Detect which cell encompasses the target text, then output its [X, Y] center coordinate. 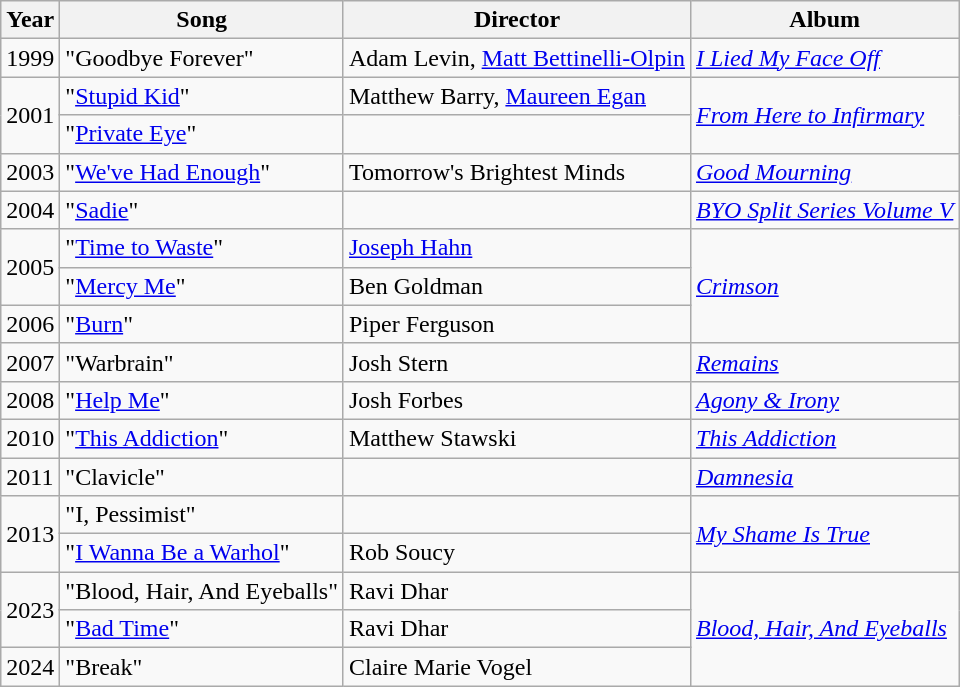
2003 [30, 172]
I Lied My Face Off [824, 58]
2013 [30, 534]
Album [824, 20]
2008 [30, 400]
Ben Goldman [516, 286]
Blood, Hair, And Eyeballs [824, 629]
"Burn" [202, 324]
"I Wanna Be a Warhol" [202, 553]
Song [202, 20]
Tomorrow's Brightest Minds [516, 172]
"Private Eye" [202, 134]
Rob Soucy [516, 553]
Josh Stern [516, 362]
This Addiction [824, 438]
"Break" [202, 667]
Joseph Hahn [516, 248]
Claire Marie Vogel [516, 667]
Josh Forbes [516, 400]
"Mercy Me" [202, 286]
Remains [824, 362]
2007 [30, 362]
Damnesia [824, 477]
Piper Ferguson [516, 324]
Good Mourning [824, 172]
From Here to Infirmary [824, 115]
"We've Had Enough" [202, 172]
"Blood, Hair, And Eyeballs" [202, 591]
Year [30, 20]
2010 [30, 438]
"Warbrain" [202, 362]
My Shame Is True [824, 534]
2001 [30, 115]
Agony & Irony [824, 400]
2023 [30, 610]
1999 [30, 58]
2006 [30, 324]
"Time to Waste" [202, 248]
"Help Me" [202, 400]
Matthew Stawski [516, 438]
2011 [30, 477]
Adam Levin, Matt Bettinelli-Olpin [516, 58]
"Bad Time" [202, 629]
2004 [30, 210]
2024 [30, 667]
BYO Split Series Volume V [824, 210]
"This Addiction" [202, 438]
Crimson [824, 286]
Director [516, 20]
"Clavicle" [202, 477]
"Stupid Kid" [202, 96]
"I, Pessimist" [202, 515]
Matthew Barry, Maureen Egan [516, 96]
"Goodbye Forever" [202, 58]
"Sadie" [202, 210]
2005 [30, 267]
